From the cell containing the given text, extract its center point as (X, Y) coordinate. 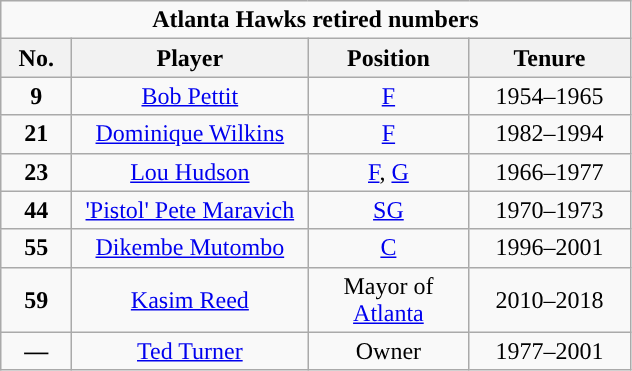
Tenure (550, 58)
2010–2018 (550, 300)
9 (36, 96)
Owner (388, 351)
44 (36, 210)
55 (36, 248)
1982–1994 (550, 134)
1996–2001 (550, 248)
Bob Pettit (190, 96)
21 (36, 134)
1977–2001 (550, 351)
Mayor of Atlanta (388, 300)
C (388, 248)
23 (36, 172)
'Pistol' Pete Maravich (190, 210)
Atlanta Hawks retired numbers (316, 20)
— (36, 351)
Kasim Reed (190, 300)
1970–1973 (550, 210)
Dikembe Mutombo (190, 248)
59 (36, 300)
SG (388, 210)
Player (190, 58)
1954–1965 (550, 96)
No. (36, 58)
Ted Turner (190, 351)
F, G (388, 172)
Position (388, 58)
1966–1977 (550, 172)
Lou Hudson (190, 172)
Dominique Wilkins (190, 134)
